Determine the (X, Y) coordinate at the center of the cell enclosing the given text.  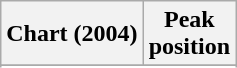
Peakposition (189, 34)
Chart (2004) (72, 34)
